Pinpoint the cell where the given text exists, returning its (X, Y) midpoint coordinate. 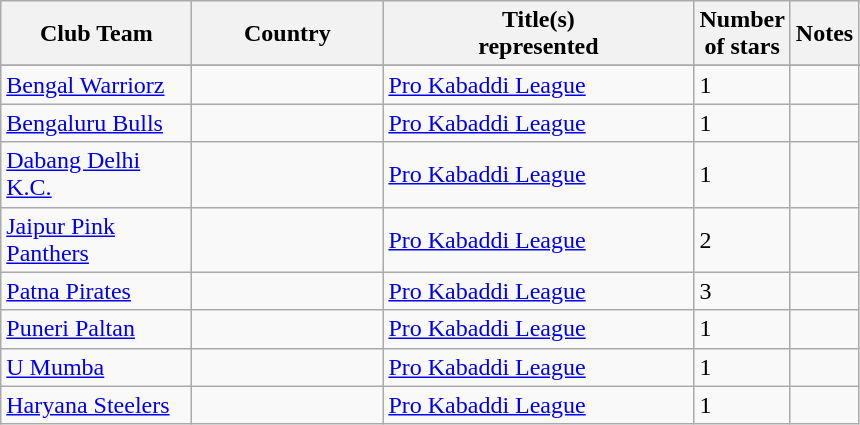
Country (288, 34)
Title(s)represented (538, 34)
Patna Pirates (96, 291)
Bengal Warriorz (96, 85)
Dabang Delhi K.C. (96, 174)
3 (742, 291)
Numberof stars (742, 34)
Jaipur Pink Panthers (96, 240)
Club Team (96, 34)
Puneri Paltan (96, 329)
U Mumba (96, 367)
2 (742, 240)
Haryana Steelers (96, 405)
Bengaluru Bulls (96, 123)
Notes (824, 34)
